Return the [x, y] coordinate for the center point of the cell that contains the specified text.  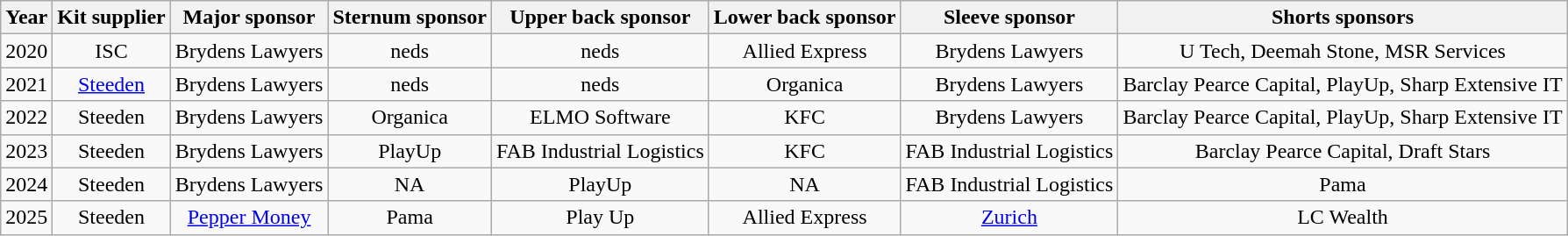
2020 [26, 51]
Zurich [1009, 218]
2021 [26, 84]
LC Wealth [1343, 218]
Sleeve sponsor [1009, 18]
U Tech, Deemah Stone, MSR Services [1343, 51]
Year [26, 18]
Sternum sponsor [410, 18]
2023 [26, 151]
ELMO Software [600, 118]
Pepper Money [249, 218]
Barclay Pearce Capital, Draft Stars [1343, 151]
2022 [26, 118]
Kit supplier [111, 18]
Major sponsor [249, 18]
2024 [26, 184]
ISC [111, 51]
Upper back sponsor [600, 18]
Lower back sponsor [805, 18]
Shorts sponsors [1343, 18]
Play Up [600, 218]
2025 [26, 218]
